Extract the [x, y] coordinate from the center of the cell holding the provided text.  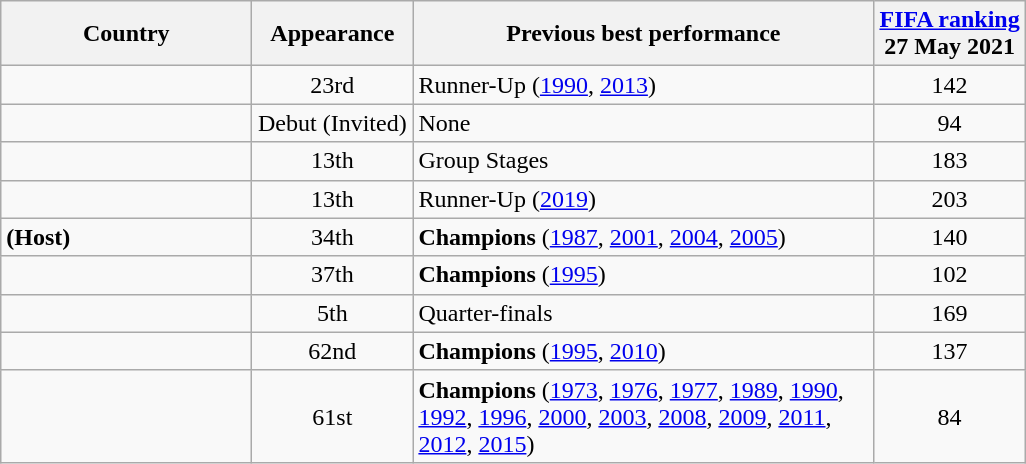
FIFA ranking 27 May 2021 [950, 34]
Quarter-finals [644, 313]
203 [950, 199]
Champions (1995) [644, 275]
Champions (1973, 1976, 1977, 1989, 1990, 1992, 1996, 2000, 2003, 2008, 2009, 2011, 2012, 2015) [644, 416]
140 [950, 237]
Country [126, 34]
Runner-Up (1990, 2013) [644, 85]
94 [950, 123]
34th [332, 237]
(Host) [126, 237]
23rd [332, 85]
37th [332, 275]
61st [332, 416]
Previous best performance [644, 34]
142 [950, 85]
Champions (1987, 2001, 2004, 2005) [644, 237]
62nd [332, 351]
Appearance [332, 34]
84 [950, 416]
Runner-Up (2019) [644, 199]
Champions (1995, 2010) [644, 351]
Group Stages [644, 161]
Debut (Invited) [332, 123]
102 [950, 275]
None [644, 123]
169 [950, 313]
137 [950, 351]
183 [950, 161]
5th [332, 313]
